Return (X, Y) of the center of cell containing provided text 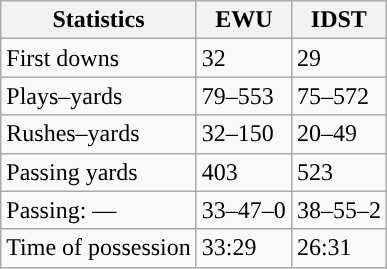
75–572 (338, 96)
38–55–2 (338, 210)
26:31 (338, 248)
523 (338, 172)
First downs (99, 58)
IDST (338, 20)
33–47–0 (244, 210)
Plays–yards (99, 96)
EWU (244, 20)
33:29 (244, 248)
Passing yards (99, 172)
20–49 (338, 134)
Statistics (99, 20)
32 (244, 58)
Rushes–yards (99, 134)
Passing: –– (99, 210)
29 (338, 58)
32–150 (244, 134)
403 (244, 172)
Time of possession (99, 248)
79–553 (244, 96)
